Capture the cell that displays the provided text and extract its (X, Y) central coordinate. 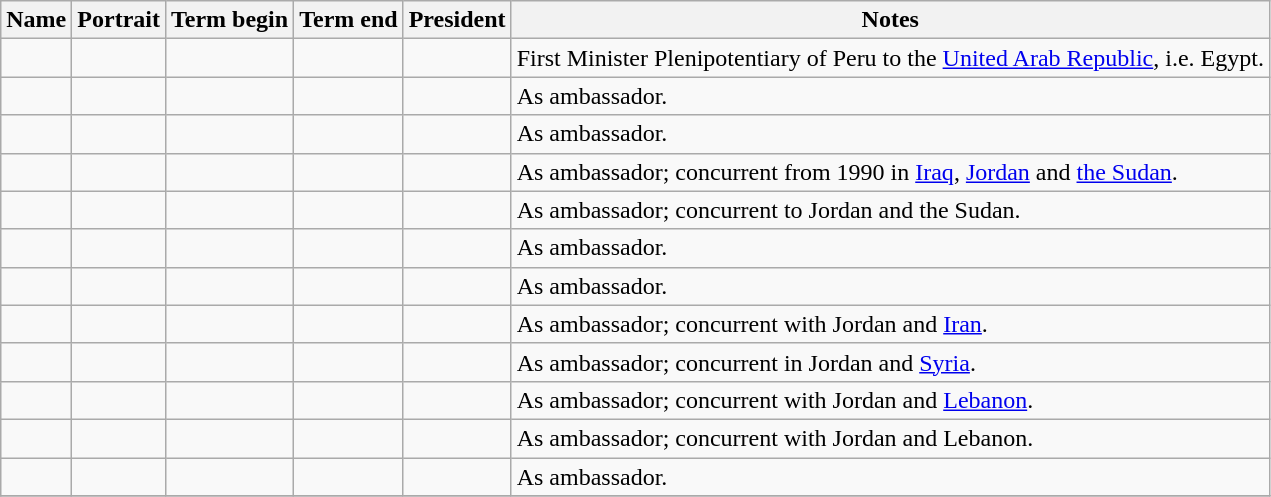
As ambassador; concurrent in Jordan and Syria. (890, 362)
As ambassador; concurrent from 1990 in Iraq, Jordan and the Sudan. (890, 172)
First Minister Plenipotentiary of Peru to the United Arab Republic, i.e. Egypt. (890, 58)
Name (36, 20)
As ambassador; concurrent to Jordan and the Sudan. (890, 210)
Notes (890, 20)
Portrait (119, 20)
Term begin (229, 20)
President (457, 20)
As ambassador; concurrent with Jordan and Iran. (890, 324)
Term end (349, 20)
